From the cell containing the given text, extract its center point as [X, Y] coordinate. 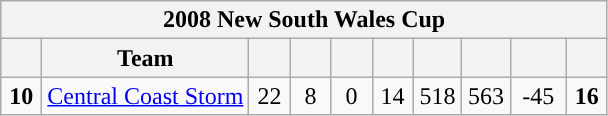
518 [438, 96]
8 [310, 96]
Team [146, 58]
563 [486, 96]
14 [392, 96]
-45 [538, 96]
10 [22, 96]
0 [352, 96]
16 [586, 96]
22 [270, 96]
2008 New South Wales Cup [304, 20]
Central Coast Storm [146, 96]
